Identify which cell holds the provided text, then report its (x, y) central coordinate. 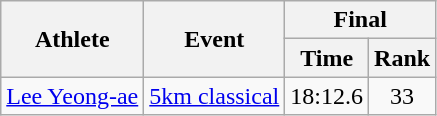
33 (402, 96)
Time (327, 58)
Rank (402, 58)
18:12.6 (327, 96)
5km classical (214, 96)
Event (214, 39)
Final (360, 20)
Athlete (72, 39)
Lee Yeong-ae (72, 96)
